Return [X, Y] of the center of cell containing provided text 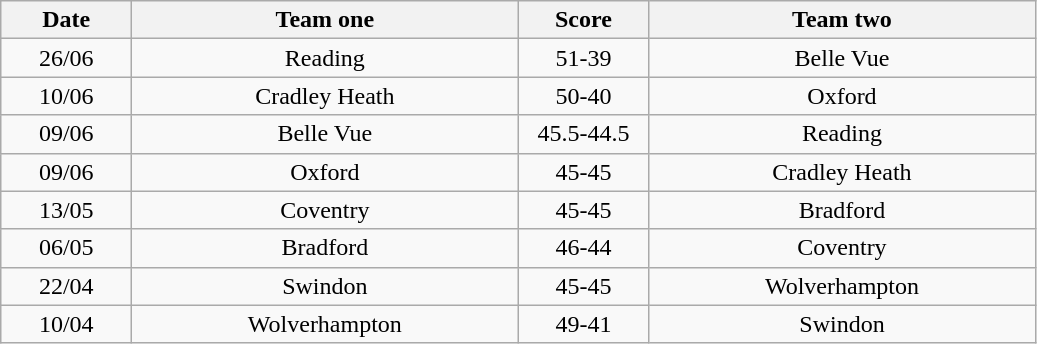
Score [584, 20]
Team one [325, 20]
45.5-44.5 [584, 134]
Date [66, 20]
50-40 [584, 96]
Team two [842, 20]
22/04 [66, 286]
06/05 [66, 248]
10/06 [66, 96]
26/06 [66, 58]
10/04 [66, 324]
49-41 [584, 324]
46-44 [584, 248]
51-39 [584, 58]
13/05 [66, 210]
